Identify which cell holds the provided text, then report its (x, y) central coordinate. 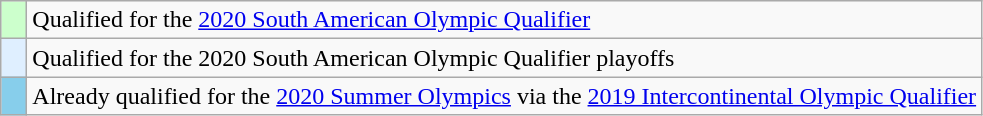
Qualified for the 2020 South American Olympic Qualifier (504, 20)
Already qualified for the 2020 Summer Olympics via the 2019 Intercontinental Olympic Qualifier (504, 96)
Qualified for the 2020 South American Olympic Qualifier playoffs (504, 58)
